Search for the cell housing the specified text and yield its [x, y] center coordinate. 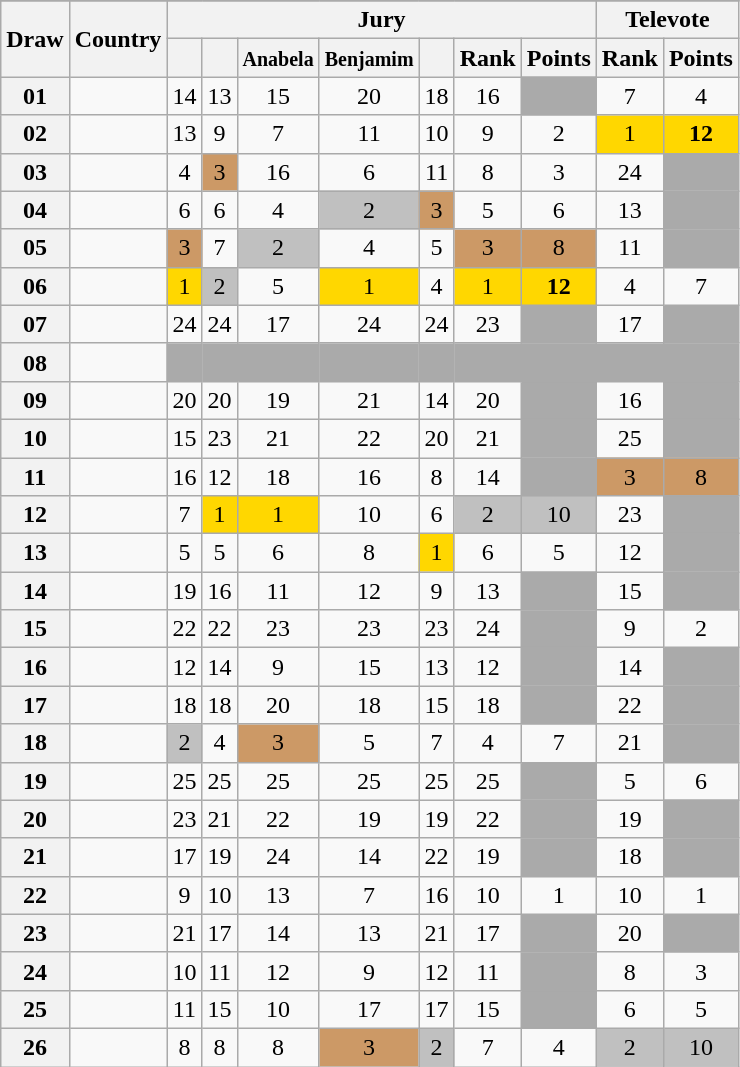
05 [35, 248]
Televote [667, 20]
Jury [382, 20]
02 [35, 134]
Anabela [278, 58]
26 [35, 1047]
Country [118, 39]
08 [35, 362]
06 [35, 286]
Benjamim [369, 58]
04 [35, 210]
Draw [35, 39]
07 [35, 324]
09 [35, 400]
01 [35, 96]
03 [35, 172]
